Search for the cell housing the specified text and yield its [x, y] center coordinate. 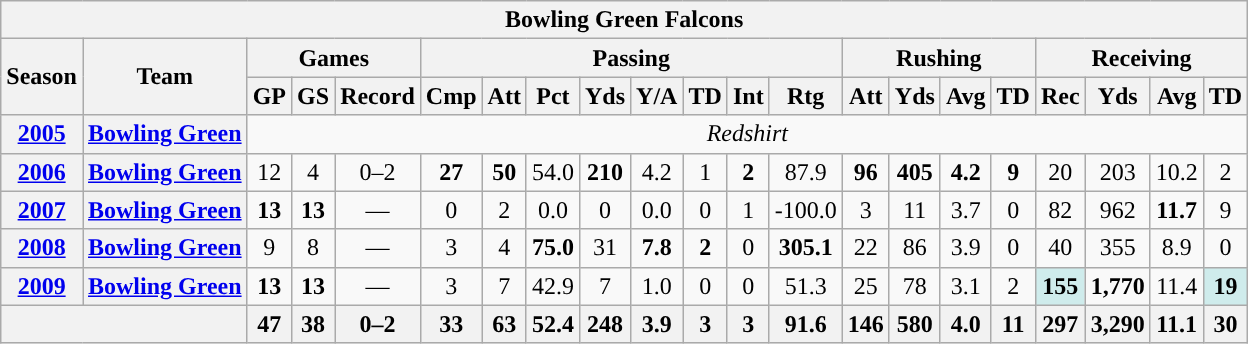
580 [914, 324]
11.4 [1176, 286]
7.8 [657, 248]
40 [1060, 248]
962 [1118, 210]
248 [604, 324]
27 [451, 172]
19 [1225, 286]
Games [334, 58]
2008 [42, 248]
Int [748, 96]
11.1 [1176, 324]
Team [164, 77]
10.2 [1176, 172]
96 [866, 172]
355 [1118, 248]
63 [504, 324]
2009 [42, 286]
87.9 [806, 172]
203 [1118, 172]
4.0 [966, 324]
22 [866, 248]
42.9 [552, 286]
3.1 [966, 286]
2006 [42, 172]
Pct [552, 96]
Bowling Green Falcons [624, 20]
Season [42, 77]
2007 [42, 210]
54.0 [552, 172]
305.1 [806, 248]
25 [866, 286]
Rec [1060, 96]
Redshirt [748, 134]
Rtg [806, 96]
52.4 [552, 324]
297 [1060, 324]
405 [914, 172]
86 [914, 248]
38 [314, 324]
3,290 [1118, 324]
GS [314, 96]
3.7 [966, 210]
75.0 [552, 248]
8 [314, 248]
20 [1060, 172]
Record [378, 96]
30 [1225, 324]
GP [269, 96]
2005 [42, 134]
12 [269, 172]
Cmp [451, 96]
Receiving [1141, 58]
1,770 [1118, 286]
Passing [631, 58]
8.9 [1176, 248]
Y/A [657, 96]
91.6 [806, 324]
155 [1060, 286]
146 [866, 324]
51.3 [806, 286]
Rushing [938, 58]
33 [451, 324]
31 [604, 248]
210 [604, 172]
47 [269, 324]
82 [1060, 210]
-100.0 [806, 210]
50 [504, 172]
1.0 [657, 286]
78 [914, 286]
11.7 [1176, 210]
